Output the [X, Y] coordinate of the center of the cell containing the given text.  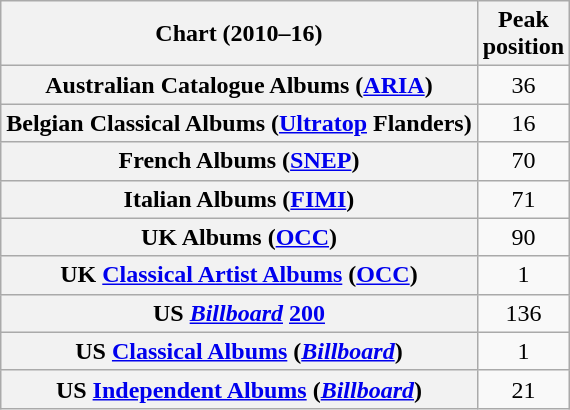
French Albums (SNEP) [239, 161]
Australian Catalogue Albums (ARIA) [239, 85]
21 [523, 389]
70 [523, 161]
90 [523, 237]
Chart (2010–16) [239, 34]
16 [523, 123]
36 [523, 85]
136 [523, 313]
US Independent Albums (Billboard) [239, 389]
Italian Albums (FIMI) [239, 199]
US Classical Albums (Billboard) [239, 351]
UK Classical Artist Albums (OCC) [239, 275]
Peakposition [523, 34]
Belgian Classical Albums (Ultratop Flanders) [239, 123]
US Billboard 200 [239, 313]
71 [523, 199]
UK Albums (OCC) [239, 237]
